From the cell containing the given text, extract its center point as (x, y) coordinate. 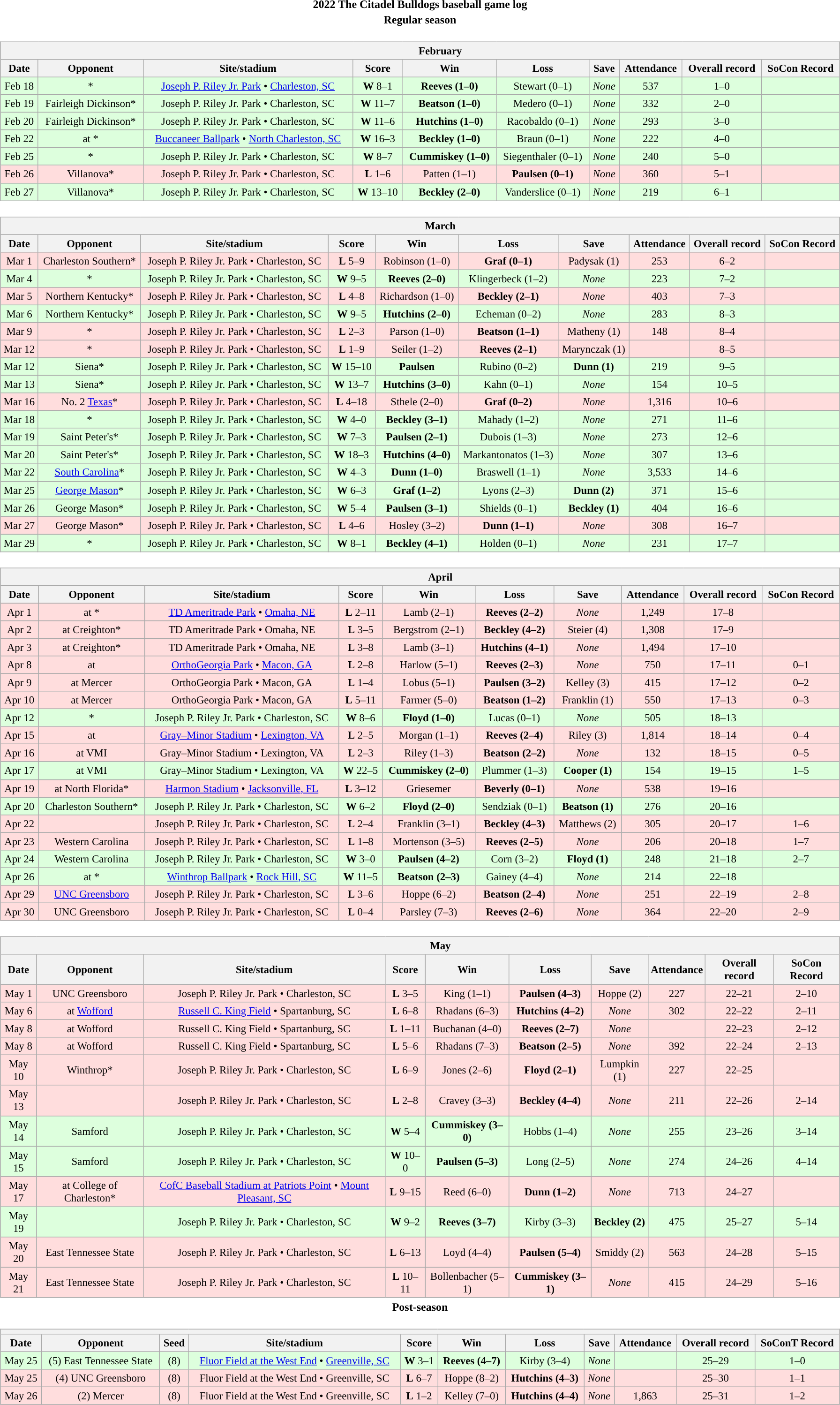
255 (677, 1131)
W 4–3 (352, 472)
Hutchins (4–3) (545, 1378)
Marynczak (1) (593, 349)
251 (652, 894)
Reeves (2–7) (550, 1029)
Harmon Stadium • Jacksonville, FL (242, 788)
13–6 (727, 455)
0–1 (801, 665)
17–11 (723, 665)
Cummiskey (3–0) (467, 1131)
Beckley (4–1) (417, 543)
L 1–2 (419, 1396)
2–10 (806, 993)
Braun (0–1) (543, 139)
Beckley (3–1) (417, 420)
537 (651, 86)
22–18 (723, 876)
Mar 5 (20, 296)
17–10 (723, 647)
Beatson (1–0) (450, 104)
22–24 (739, 1046)
Hutchins (4–1) (514, 647)
Mar 26 (20, 508)
Riley (3) (587, 735)
Paulsen (417, 367)
Markantonatos (1–3) (508, 455)
Smiddy (2) (620, 1252)
19–15 (723, 770)
25–27 (739, 1222)
Mar 9 (20, 332)
18–14 (723, 735)
550 (652, 700)
Cummiskey (1–0) (450, 157)
Kahn (0–1) (508, 384)
L 0–4 (360, 912)
7–2 (727, 279)
Feb 22 (20, 139)
5–15 (806, 1252)
Mahady (1–2) (508, 420)
Paulsen (5–4) (550, 1252)
Rhadans (6–3) (467, 1011)
Beatson (2–5) (550, 1046)
W 10–0 (405, 1161)
Cooper (1) (587, 770)
2–0 (722, 104)
283 (660, 314)
Reeves (2–6) (514, 912)
May 6 (19, 1011)
March (420, 226)
May 15 (19, 1161)
W 6–3 (352, 490)
Winthrop Ballpark • Rock Hill, SC (242, 876)
Lamb (2–1) (428, 612)
South Carolina* (89, 472)
May 26 (21, 1396)
May 21 (19, 1282)
Sendziak (0–1) (514, 806)
No. 2 Texas* (89, 402)
Beatson (2–2) (514, 753)
20–16 (723, 806)
Apr 23 (20, 841)
0–5 (801, 753)
Mar 16 (20, 402)
3,533 (660, 472)
Medero (0–1) (543, 104)
18–13 (723, 718)
Apr 19 (20, 788)
(2) Mercer (101, 1396)
1,494 (652, 647)
0–4 (801, 735)
25–31 (715, 1396)
2–8 (801, 894)
Franklin (1) (587, 700)
Plummer (1–3) (514, 770)
1–2 (797, 1396)
Paulsen (4–2) (428, 859)
Hoppe (2) (620, 993)
Holden (0–1) (508, 543)
6–1 (722, 192)
Cravey (3–3) (467, 1100)
Apr 9 (20, 682)
360 (651, 174)
Feb 25 (20, 157)
Paulsen (5–3) (467, 1161)
CofC Baseball Stadium at Patriots Point • Mount Pleasant, SC (264, 1191)
L 5–6 (405, 1046)
Beckley (1–0) (450, 139)
May 20 (19, 1252)
364 (652, 912)
Reeves (2–3) (514, 665)
Mortenson (3–5) (428, 841)
Dunn (1) (593, 367)
Paulsen (4–3) (550, 993)
5–16 (806, 1282)
5–0 (722, 157)
Floyd (2–0) (428, 806)
Dubois (1–3) (508, 437)
L 10–11 (405, 1282)
Reed (6–0) (467, 1191)
24–29 (739, 1282)
L 1–9 (352, 349)
L 6–9 (405, 1070)
W 9–2 (405, 1222)
Beatson (1–2) (514, 700)
Beckley (4–4) (550, 1100)
Seed (174, 1343)
Mar 25 (20, 490)
May (420, 945)
403 (660, 296)
5–14 (806, 1222)
307 (660, 455)
25–29 (715, 1360)
W 3–0 (360, 859)
Hobbs (1–4) (550, 1131)
24–26 (739, 1161)
Griesemer (428, 788)
April (420, 577)
Dunn (2) (593, 490)
Apr 1 (20, 612)
Floyd (1) (587, 859)
2–11 (806, 1011)
Hutchins (3–0) (417, 384)
Mar 22 (20, 472)
L 6–8 (405, 1011)
2–7 (801, 859)
7–3 (727, 296)
Morgan (1–1) (428, 735)
W 16–3 (378, 139)
Mar 18 (20, 420)
Hutchins (4–4) (545, 1396)
18–15 (723, 753)
Parsley (7–3) (428, 912)
L 1–6 (378, 174)
22–25 (739, 1070)
16–6 (727, 508)
W 18–3 (352, 455)
Richardson (1–0) (417, 296)
5–1 (722, 174)
Bollenbacher (5–1) (467, 1282)
Seiler (1–2) (417, 349)
Dunn (1–0) (417, 472)
Apr 3 (20, 647)
Paulsen (2–1) (417, 437)
Bergstrom (2–1) (428, 630)
May 1 (19, 993)
273 (660, 437)
Apr 16 (20, 753)
L 3–12 (360, 788)
206 (652, 841)
24–28 (739, 1252)
240 (651, 157)
SoConT Record (797, 1343)
Beckley (2–1) (508, 296)
Apr 2 (20, 630)
4–0 (722, 139)
3–14 (806, 1131)
Hutchins (2–0) (417, 314)
17–7 (727, 543)
Reeves (1–0) (450, 86)
L 2–11 (360, 612)
10–5 (727, 384)
222 (651, 139)
Hutchins (4–0) (417, 455)
538 (652, 788)
Hutchins (1–0) (450, 121)
Beckley (4–3) (514, 823)
17–12 (723, 682)
Mar 4 (20, 279)
May 19 (19, 1222)
Paulsen (3–1) (417, 508)
Beatson (2–3) (428, 876)
2–14 (806, 1100)
Rubino (0–2) (508, 367)
6–2 (727, 261)
Reeves (2–4) (514, 735)
750 (652, 665)
Mar 1 (20, 261)
L 6–7 (419, 1378)
305 (652, 823)
Beatson (2–4) (514, 894)
16–7 (727, 525)
W 3–1 (419, 1360)
713 (677, 1191)
W 8–7 (378, 157)
L 5–11 (360, 700)
(4) UNC Greensboro (101, 1378)
Apr 30 (20, 912)
Sthele (2–0) (417, 402)
Apr 12 (20, 718)
Paulsen (3–2) (514, 682)
Apr 29 (20, 894)
Winthrop* (90, 1070)
274 (677, 1161)
211 (677, 1100)
W 15–10 (352, 367)
231 (660, 543)
Shields (0–1) (508, 508)
1–6 (801, 823)
22–21 (739, 993)
404 (660, 508)
Hutchins (4–2) (550, 1011)
223 (660, 279)
22–19 (723, 894)
Beverly (0–1) (514, 788)
2–9 (801, 912)
563 (677, 1252)
Paulsen (0–1) (543, 174)
W 22–5 (360, 770)
Feb 26 (20, 174)
2–13 (806, 1046)
L 4–8 (352, 296)
May 17 (19, 1191)
20–17 (723, 823)
271 (660, 420)
4–14 (806, 1161)
19–16 (723, 788)
February (420, 51)
Kirby (3–4) (545, 1360)
148 (660, 332)
392 (677, 1046)
293 (651, 121)
Cummiskey (2–0) (428, 770)
Beckley (4–2) (514, 630)
L 4–6 (352, 525)
Floyd (1–0) (428, 718)
Reeves (2–5) (514, 841)
L 4–18 (352, 402)
Farmer (5–0) (428, 700)
Floyd (2–1) (550, 1070)
Feb 27 (20, 192)
Siegenthaler (0–1) (543, 157)
Apr 10 (20, 700)
L 9–15 (405, 1191)
0–2 (801, 682)
Corn (3–2) (514, 859)
L 6–13 (405, 1252)
at North Florida* (92, 788)
Riley (1–3) (428, 753)
Racobaldo (0–1) (543, 121)
May 13 (19, 1100)
Loyd (4–4) (467, 1252)
17–8 (723, 612)
W 6–2 (360, 806)
Jones (2–6) (467, 1070)
at College of Charleston* (90, 1191)
Mar 29 (20, 543)
Kirby (3–3) (550, 1222)
Robinson (1–0) (417, 261)
Matheny (1) (593, 332)
308 (660, 525)
Reeves (3–7) (467, 1222)
Kelley (7–0) (472, 1396)
Dunn (1–2) (550, 1191)
Padysak (1) (593, 261)
May 14 (19, 1131)
Braswell (1–1) (508, 472)
1–7 (801, 841)
3–0 (722, 121)
W 7–3 (352, 437)
Lucas (0–1) (514, 718)
W 13–10 (378, 192)
Graf (1–2) (417, 490)
21–18 (723, 859)
Echeman (0–2) (508, 314)
15–6 (727, 490)
W 4–0 (352, 420)
Stewart (0–1) (543, 86)
505 (652, 718)
Cummiskey (3–1) (550, 1282)
Long (2–5) (550, 1161)
Franklin (3–1) (428, 823)
L 3–8 (360, 647)
214 (652, 876)
Buccaneer Ballpark • North Charleston, SC (248, 139)
1–1 (797, 1378)
Mar 20 (20, 455)
8–3 (727, 314)
Hoppe (6–2) (428, 894)
Graf (0–1) (508, 261)
332 (651, 104)
Reeves (2–2) (514, 612)
L 3–6 (360, 894)
Apr 24 (20, 859)
12–6 (727, 437)
11–6 (727, 420)
Lobus (5–1) (428, 682)
Kelley (3) (587, 682)
22–20 (723, 912)
Rhadans (7–3) (467, 1046)
May 10 (19, 1070)
L 2–5 (360, 735)
9–5 (727, 367)
17–13 (723, 700)
25–30 (715, 1378)
24–27 (739, 1191)
Hosley (3–2) (417, 525)
Reeves (4–7) (472, 1360)
L 1–8 (360, 841)
Apr 17 (20, 770)
W 11–7 (378, 104)
Feb 19 (20, 104)
(5) East Tennessee State (101, 1360)
King (1–1) (467, 993)
8–4 (727, 332)
Beckley (2–0) (450, 192)
8–5 (727, 349)
Lumpkin (1) (620, 1070)
132 (652, 753)
Steier (4) (587, 630)
Vanderslice (0–1) (543, 192)
0–3 (801, 700)
L 2–4 (360, 823)
Apr 20 (20, 806)
Feb 20 (20, 121)
W 11–6 (378, 121)
Gainey (4–4) (514, 876)
L 1–11 (405, 1029)
253 (660, 261)
248 (652, 859)
371 (660, 490)
Lamb (3–1) (428, 647)
Apr 26 (20, 876)
1,249 (652, 612)
Reeves (2–1) (508, 349)
Mar 27 (20, 525)
Lyons (2–3) (508, 490)
Beatson (1–1) (508, 332)
W 11–5 (360, 876)
10–6 (727, 402)
Mar 19 (20, 437)
Dunn (1–1) (508, 525)
22–22 (739, 1011)
L 5–9 (352, 261)
20–18 (723, 841)
Hoppe (8–2) (472, 1378)
Apr 15 (20, 735)
Beckley (2) (620, 1222)
1,308 (652, 630)
Klingerbeck (1–2) (508, 279)
475 (677, 1222)
17–9 (723, 630)
Beatson (1) (587, 806)
1,863 (645, 1396)
Graf (0–2) (508, 402)
2–12 (806, 1029)
22–23 (739, 1029)
302 (677, 1011)
W 13–7 (352, 384)
Apr 22 (20, 823)
1,814 (652, 735)
Apr 8 (20, 665)
Buchanan (4–0) (467, 1029)
Patten (1–1) (450, 174)
Reeves (2–0) (417, 279)
14–6 (727, 472)
L 1–4 (360, 682)
276 (652, 806)
Matthews (2) (587, 823)
23–26 (739, 1131)
Mar 13 (20, 384)
1–5 (801, 770)
Feb 18 (20, 86)
W 8–6 (360, 718)
Parson (1–0) (417, 332)
1,316 (660, 402)
Beckley (1) (593, 508)
Harlow (5–1) (428, 665)
Mar 6 (20, 314)
22–26 (739, 1100)
